Scan for the cell matching the given text and deliver its (X, Y) coordinate at center. 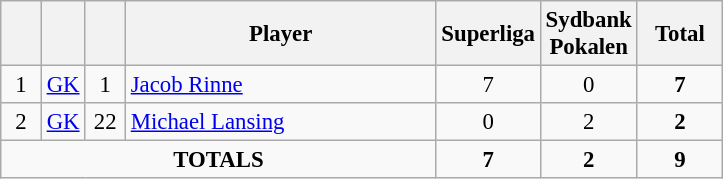
Jacob Rinne (280, 85)
9 (680, 160)
Sydbank Pokalen (588, 34)
TOTALS (218, 160)
Michael Lansing (280, 122)
Total (680, 34)
Superliga (488, 34)
22 (106, 122)
Player (280, 34)
